Extract the [X, Y] coordinate from the center of the cell holding the provided text.  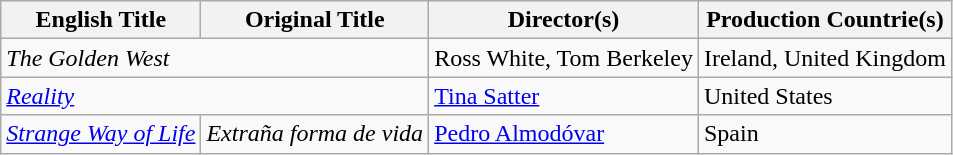
Original Title [315, 20]
United States [824, 96]
Extraña forma de vida [315, 134]
Reality [215, 96]
Ross White, Tom Berkeley [564, 58]
Production Countrie(s) [824, 20]
Spain [824, 134]
English Title [101, 20]
Tina Satter [564, 96]
Strange Way of Life [101, 134]
The Golden West [215, 58]
Director(s) [564, 20]
Ireland, United Kingdom [824, 58]
Pedro Almodóvar [564, 134]
